From the cell containing the given text, extract its center point as (X, Y) coordinate. 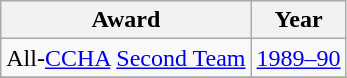
Year (298, 20)
1989–90 (298, 58)
Award (126, 20)
All-CCHA Second Team (126, 58)
